Detect which cell encompasses the target text, then output its (X, Y) center coordinate. 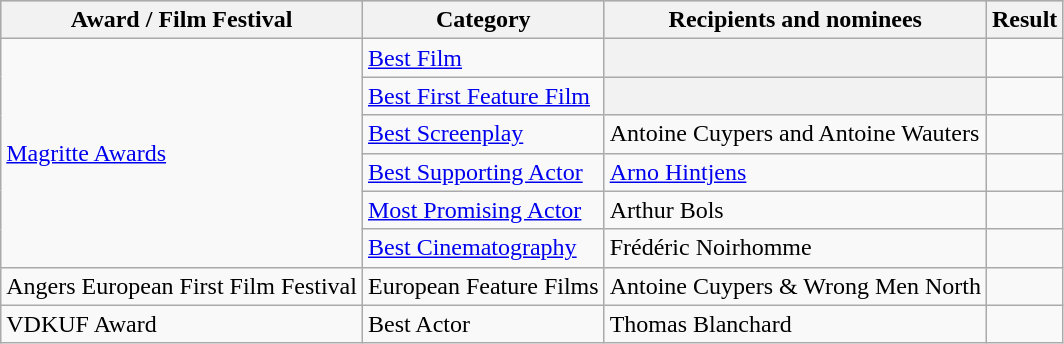
Category (483, 20)
Best First Feature Film (483, 96)
Thomas Blanchard (795, 324)
Best Film (483, 58)
Best Actor (483, 324)
Frédéric Noirhomme (795, 248)
Best Screenplay (483, 134)
Result (1024, 20)
Best Supporting Actor (483, 172)
Recipients and nominees (795, 20)
Angers European First Film Festival (182, 286)
Award / Film Festival (182, 20)
Antoine Cuypers & Wrong Men North (795, 286)
Best Cinematography (483, 248)
Arno Hintjens (795, 172)
VDKUF Award (182, 324)
European Feature Films (483, 286)
Magritte Awards (182, 153)
Antoine Cuypers and Antoine Wauters (795, 134)
Arthur Bols (795, 210)
Most Promising Actor (483, 210)
